Detect which cell encompasses the target text, then output its (x, y) center coordinate. 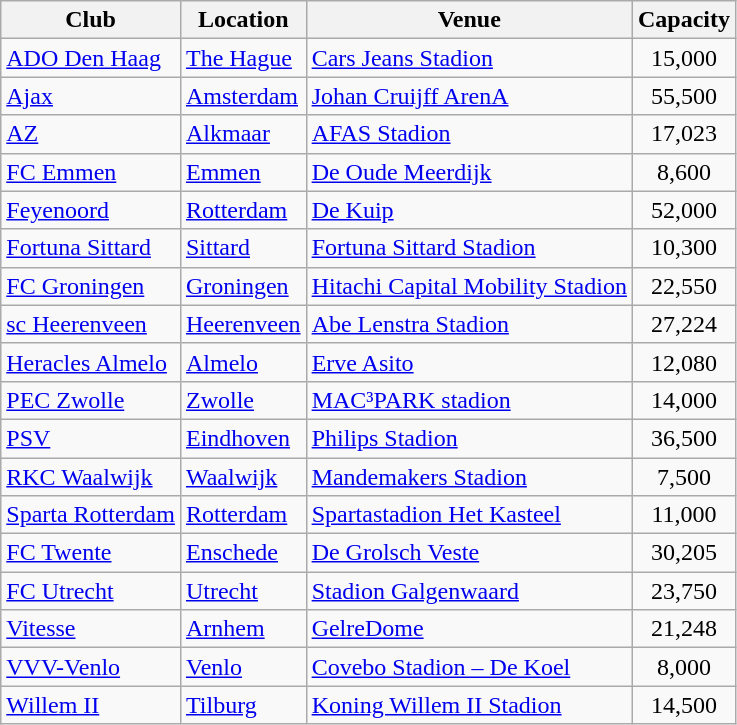
De Grolsch Veste (469, 553)
Alkmaar (243, 134)
Eindhoven (243, 438)
ADO Den Haag (91, 58)
Vitesse (91, 629)
Cars Jeans Stadion (469, 58)
FC Twente (91, 553)
FC Utrecht (91, 591)
De Oude Meerdijk (469, 172)
Johan Cruijff ArenA (469, 96)
Enschede (243, 553)
8,000 (684, 667)
Utrecht (243, 591)
AZ (91, 134)
Ajax (91, 96)
Hitachi Capital Mobility Stadion (469, 286)
15,000 (684, 58)
12,080 (684, 362)
Emmen (243, 172)
sc Heerenveen (91, 324)
27,224 (684, 324)
Covebo Stadion – De Koel (469, 667)
RKC Waalwijk (91, 477)
MAC³PARK stadion (469, 400)
36,500 (684, 438)
Waalwijk (243, 477)
Spartastadion Het Kasteel (469, 515)
Venue (469, 20)
Willem II (91, 705)
21,248 (684, 629)
De Kuip (469, 210)
FC Emmen (91, 172)
22,550 (684, 286)
Location (243, 20)
Club (91, 20)
AFAS Stadion (469, 134)
14,500 (684, 705)
Mandemakers Stadion (469, 477)
Feyenoord (91, 210)
VVV-Venlo (91, 667)
Zwolle (243, 400)
55,500 (684, 96)
30,205 (684, 553)
Heracles Almelo (91, 362)
GelreDome (469, 629)
Stadion Galgenwaard (469, 591)
Arnhem (243, 629)
Koning Willem II Stadion (469, 705)
Groningen (243, 286)
Venlo (243, 667)
17,023 (684, 134)
FC Groningen (91, 286)
23,750 (684, 591)
PSV (91, 438)
Amsterdam (243, 96)
7,500 (684, 477)
Sparta Rotterdam (91, 515)
Tilburg (243, 705)
Abe Lenstra Stadion (469, 324)
Fortuna Sittard Stadion (469, 248)
11,000 (684, 515)
52,000 (684, 210)
Fortuna Sittard (91, 248)
Erve Asito (469, 362)
PEC Zwolle (91, 400)
8,600 (684, 172)
Heerenveen (243, 324)
Almelo (243, 362)
10,300 (684, 248)
Capacity (684, 20)
14,000 (684, 400)
Sittard (243, 248)
The Hague (243, 58)
Philips Stadion (469, 438)
